For the text-containing cell, return its midpoint in [X, Y] coordinate format. 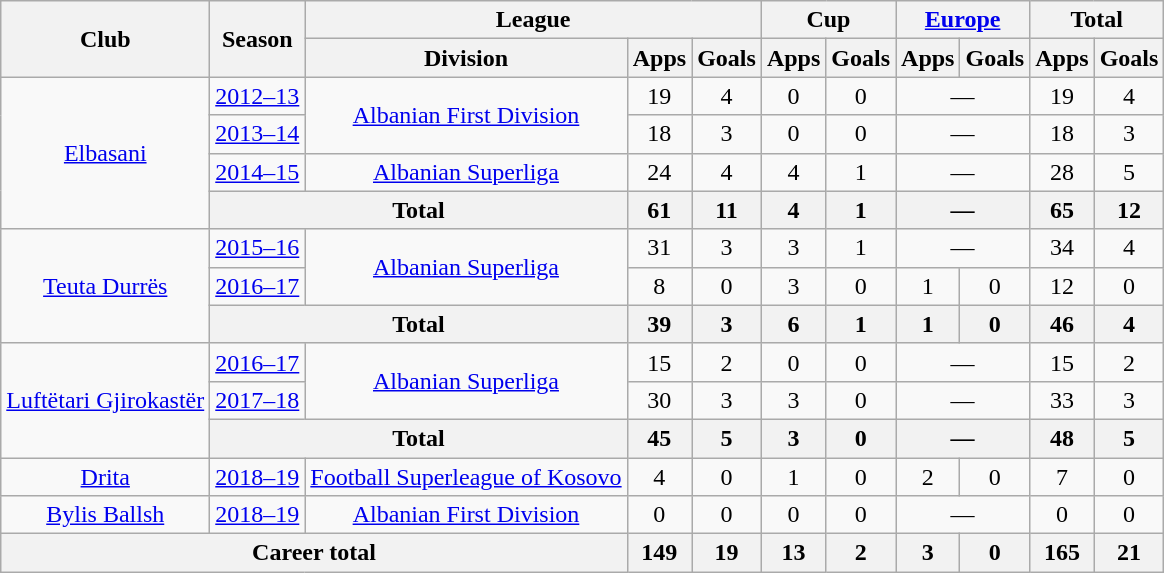
2017–18 [258, 400]
2014–15 [258, 172]
Bylis Ballsh [106, 515]
45 [659, 438]
6 [793, 324]
33 [1062, 400]
21 [1129, 553]
13 [793, 553]
Career total [314, 553]
61 [659, 210]
7 [1062, 477]
2013–14 [258, 134]
39 [659, 324]
2015–16 [258, 248]
Club [106, 39]
League [534, 20]
65 [1062, 210]
8 [659, 286]
2012–13 [258, 96]
Division [466, 58]
Season [258, 39]
165 [1062, 553]
46 [1062, 324]
149 [659, 553]
31 [659, 248]
Teuta Durrës [106, 286]
Football Superleague of Kosovo [466, 477]
48 [1062, 438]
28 [1062, 172]
Elbasani [106, 153]
Luftëtari Gjirokastër [106, 400]
34 [1062, 248]
Europe [963, 20]
Drita [106, 477]
24 [659, 172]
Cup [828, 20]
11 [727, 210]
30 [659, 400]
